Output the (X, Y) coordinate of the center of the cell containing the given text.  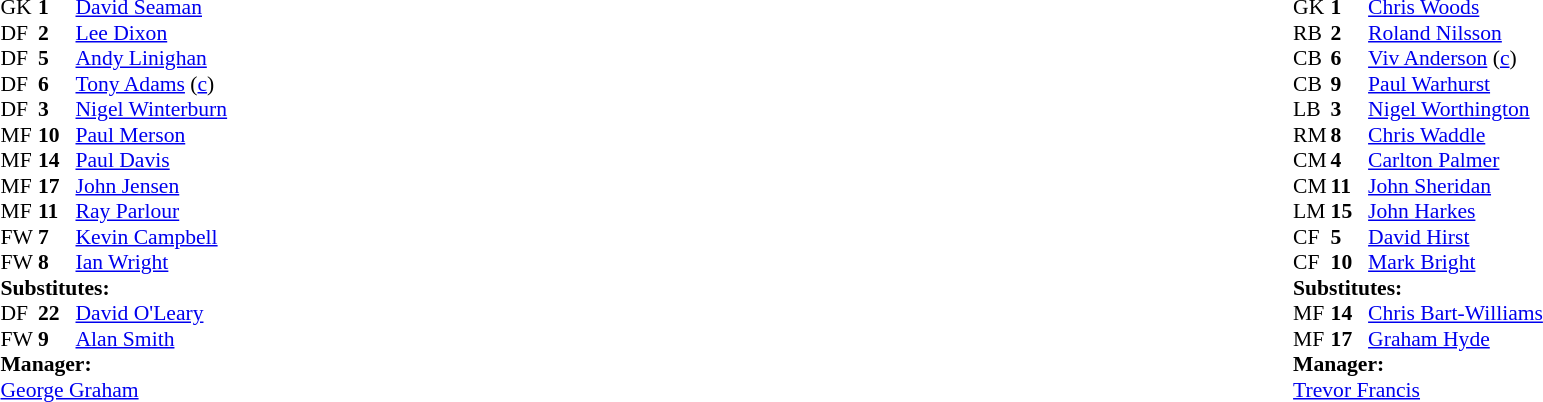
Nigel Worthington (1456, 109)
Paul Warhurst (1456, 84)
David Hirst (1456, 237)
Ian Wright (152, 263)
Viv Anderson (c) (1456, 59)
Kevin Campbell (152, 237)
John Sheridan (1456, 186)
LM (1312, 211)
John Harkes (1456, 211)
Carlton Palmer (1456, 161)
Chris Bart-Williams (1456, 313)
4 (1350, 161)
David O'Leary (152, 313)
Paul Davis (152, 161)
Graham Hyde (1456, 339)
Nigel Winterburn (152, 109)
Andy Linighan (152, 59)
RB (1312, 33)
Chris Waddle (1456, 135)
Lee Dixon (152, 33)
Alan Smith (152, 339)
Ray Parlour (152, 211)
Paul Merson (152, 135)
LB (1312, 109)
Tony Adams (c) (152, 84)
22 (57, 313)
RM (1312, 135)
7 (57, 237)
15 (1350, 211)
John Jensen (152, 186)
Mark Bright (1456, 263)
Roland Nilsson (1456, 33)
